Locate the cell with the specified text and output its (X, Y) center coordinate. 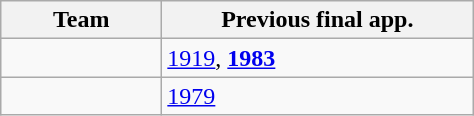
Team (82, 20)
1919, 1983 (318, 58)
1979 (318, 96)
Previous final app. (318, 20)
